Return the (X, Y) coordinate for the center point of the cell that contains the specified text.  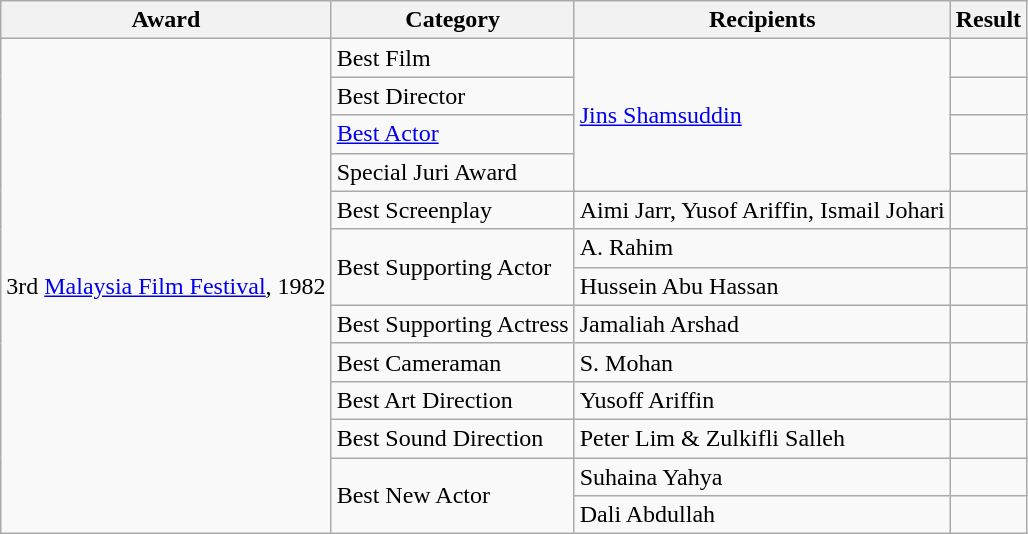
Suhaina Yahya (762, 477)
Best Screenplay (452, 210)
S. Mohan (762, 362)
Special Juri Award (452, 172)
Result (988, 20)
Best New Actor (452, 496)
Best Film (452, 58)
Best Cameraman (452, 362)
Best Art Direction (452, 400)
Dali Abdullah (762, 515)
Jins Shamsuddin (762, 115)
Recipients (762, 20)
Best Supporting Actress (452, 324)
Hussein Abu Hassan (762, 286)
Award (166, 20)
3rd Malaysia Film Festival, 1982 (166, 286)
Category (452, 20)
Jamaliah Arshad (762, 324)
A. Rahim (762, 248)
Best Actor (452, 134)
Aimi Jarr, Yusof Ariffin, Ismail Johari (762, 210)
Best Sound Direction (452, 438)
Best Supporting Actor (452, 267)
Yusoff Ariffin (762, 400)
Peter Lim & Zulkifli Salleh (762, 438)
Best Director (452, 96)
